Capture the cell that displays the provided text and extract its [x, y] central coordinate. 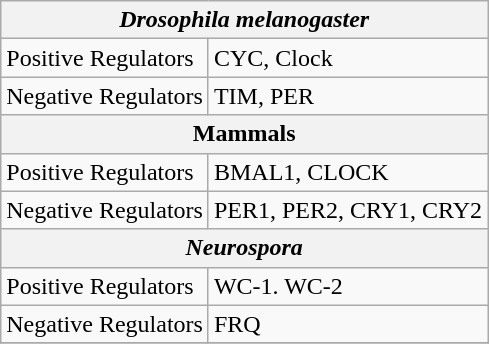
WC-1. WC-2 [348, 286]
Neurospora [244, 248]
CYC, Clock [348, 58]
Mammals [244, 134]
PER1, PER2, CRY1, CRY2 [348, 210]
FRQ [348, 324]
TIM, PER [348, 96]
Drosophila melanogaster [244, 20]
BMAL1, CLOCK [348, 172]
